From the cell containing the given text, extract its center point as (X, Y) coordinate. 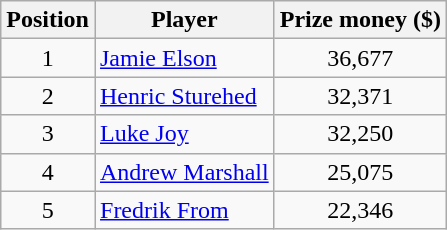
Henric Sturehed (184, 96)
Position (48, 20)
Player (184, 20)
22,346 (360, 210)
25,075 (360, 172)
5 (48, 210)
2 (48, 96)
Andrew Marshall (184, 172)
Prize money ($) (360, 20)
36,677 (360, 58)
Fredrik From (184, 210)
32,250 (360, 134)
Jamie Elson (184, 58)
3 (48, 134)
32,371 (360, 96)
Luke Joy (184, 134)
4 (48, 172)
1 (48, 58)
